Extract the (x, y) coordinate from the center of the cell holding the provided text.  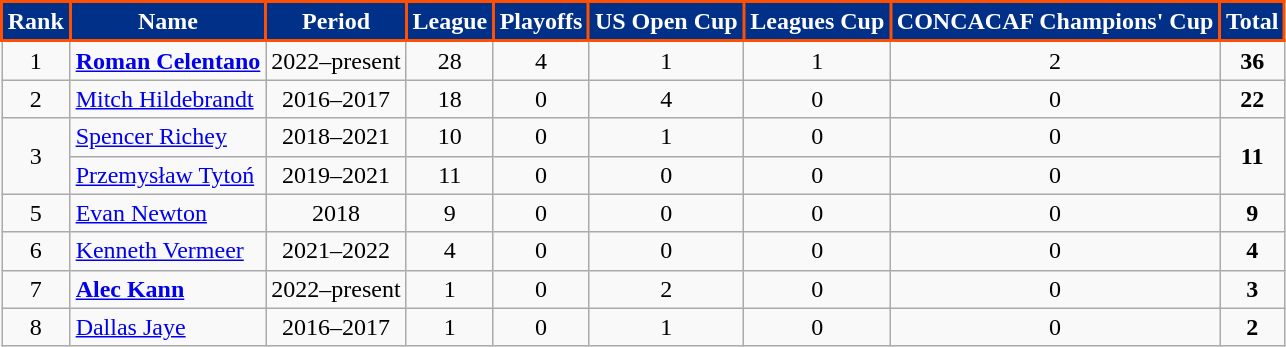
Playoffs (540, 22)
2018 (336, 213)
8 (36, 327)
7 (36, 289)
Rank (36, 22)
CONCACAF Champions' Cup (1056, 22)
2019–2021 (336, 175)
Dallas Jaye (168, 327)
League (450, 22)
28 (450, 60)
Alec Kann (168, 289)
5 (36, 213)
Mitch Hildebrandt (168, 99)
2021–2022 (336, 251)
18 (450, 99)
Evan Newton (168, 213)
22 (1252, 99)
Total (1252, 22)
36 (1252, 60)
Kenneth Vermeer (168, 251)
US Open Cup (666, 22)
Period (336, 22)
6 (36, 251)
Spencer Richey (168, 137)
2018–2021 (336, 137)
10 (450, 137)
Przemysław Tytoń (168, 175)
Roman Celentano (168, 60)
Name (168, 22)
Leagues Cup (818, 22)
